For the text-containing cell, return its midpoint in (X, Y) coordinate format. 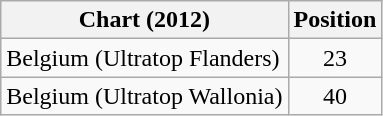
40 (335, 96)
Position (335, 20)
Chart (2012) (144, 20)
Belgium (Ultratop Flanders) (144, 58)
Belgium (Ultratop Wallonia) (144, 96)
23 (335, 58)
